Capture the cell that displays the provided text and extract its [x, y] central coordinate. 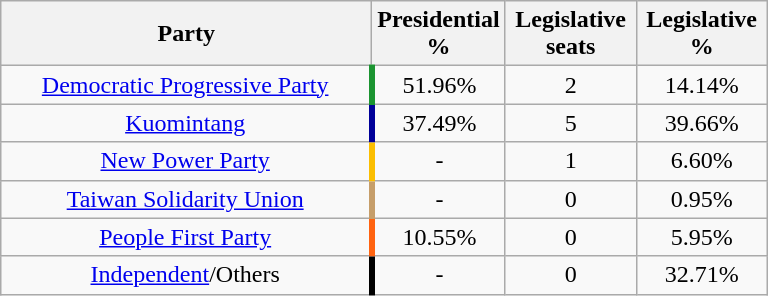
Taiwan Solidarity Union [186, 199]
Democratic Progressive Party [186, 85]
37.49% [438, 123]
10.55% [438, 237]
14.14% [702, 85]
6.60% [702, 161]
2 [570, 85]
5 [570, 123]
People First Party [186, 237]
Legislative % [702, 34]
New Power Party [186, 161]
5.95% [702, 237]
32.71% [702, 275]
Legislative seats [570, 34]
0.95% [702, 199]
51.96% [438, 85]
Party [186, 34]
Presidential % [438, 34]
1 [570, 161]
39.66% [702, 123]
Independent/Others [186, 275]
Kuomintang [186, 123]
